Return [x, y] of the center of cell containing provided text 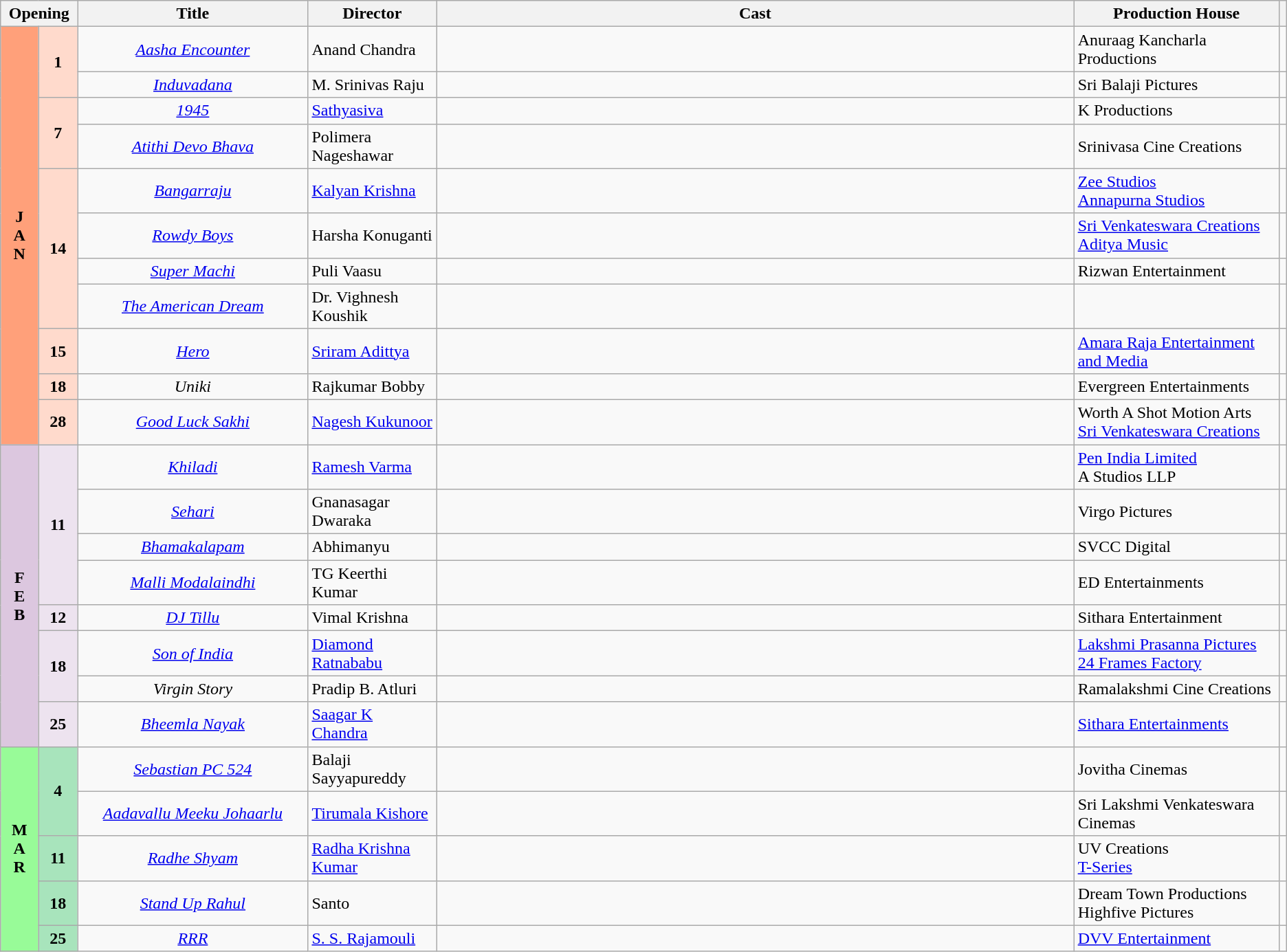
Virgin Story [192, 689]
Khiladi [192, 466]
Bangarraju [192, 191]
Lakshmi Prasanna Pictures24 Frames Factory [1176, 653]
ED Entertainments [1176, 583]
Sri Venkateswara CreationsAditya Music [1176, 235]
Puli Vaasu [373, 271]
UV CreationsT-Series [1176, 858]
Radhe Shyam [192, 858]
Pradip B. Atluri [373, 689]
14 [58, 249]
Stand Up Rahul [192, 903]
Abhimanyu [373, 547]
Saagar K Chandra [373, 724]
Diamond Ratnababu [373, 653]
Sri Balaji Pictures [1176, 85]
Kalyan Krishna [373, 191]
Title [192, 14]
Aadavallu Meeku Johaarlu [192, 814]
DVV Entertainment [1176, 938]
Rajkumar Bobby [373, 386]
K Productions [1176, 111]
Cast [756, 14]
Ramesh Varma [373, 466]
JAN [19, 236]
Ramalakshmi Cine Creations [1176, 689]
Tirumala Kishore [373, 814]
Director [373, 14]
Anand Chandra [373, 49]
1945 [192, 111]
Santo [373, 903]
Radha Krishna Kumar [373, 858]
Gnanasagar Dwaraka [373, 511]
Hero [192, 351]
Sithara Entertainments [1176, 724]
Aasha Encounter [192, 49]
Opening [39, 14]
MAR [19, 849]
Amara Raja Entertainment and Media [1176, 351]
Rowdy Boys [192, 235]
Nagesh Kukunoor [373, 422]
Good Luck Sakhi [192, 422]
FEB [19, 595]
Balaji Sayyapureddy [373, 768]
Sehari [192, 511]
Production House [1176, 14]
1 [58, 62]
Polimera Nageshawar [373, 146]
Atithi Devo Bhava [192, 146]
Sri Lakshmi Venkateswara Cinemas [1176, 814]
Worth A Shot Motion Arts Sri Venkateswara Creations [1176, 422]
Sithara Entertainment [1176, 618]
The American Dream [192, 307]
Bhamakalapam [192, 547]
Anuraag Kancharla Productions [1176, 49]
Pen India LimitedA Studios LLP [1176, 466]
DJ Tillu [192, 618]
Malli Modalaindhi [192, 583]
Sathyasiva [373, 111]
Srinivasa Cine Creations [1176, 146]
Dr. Vighnesh Koushik [373, 307]
Rizwan Entertainment [1176, 271]
TG Keerthi Kumar [373, 583]
Jovitha Cinemas [1176, 768]
Super Machi [192, 271]
Son of India [192, 653]
Bheemla Nayak [192, 724]
Virgo Pictures [1176, 511]
Induvadana [192, 85]
Uniki [192, 386]
Dream Town ProductionsHighfive Pictures [1176, 903]
SVCC Digital [1176, 547]
Zee Studios Annapurna Studios [1176, 191]
Evergreen Entertainments [1176, 386]
Harsha Konuganti [373, 235]
12 [58, 618]
28 [58, 422]
S. S. Rajamouli [373, 938]
Sebastian PC 524 [192, 768]
M. Srinivas Raju [373, 85]
4 [58, 791]
7 [58, 133]
Sriram Adittya [373, 351]
15 [58, 351]
Vimal Krishna [373, 618]
RRR [192, 938]
